Capture the cell that displays the provided text and extract its (x, y) central coordinate. 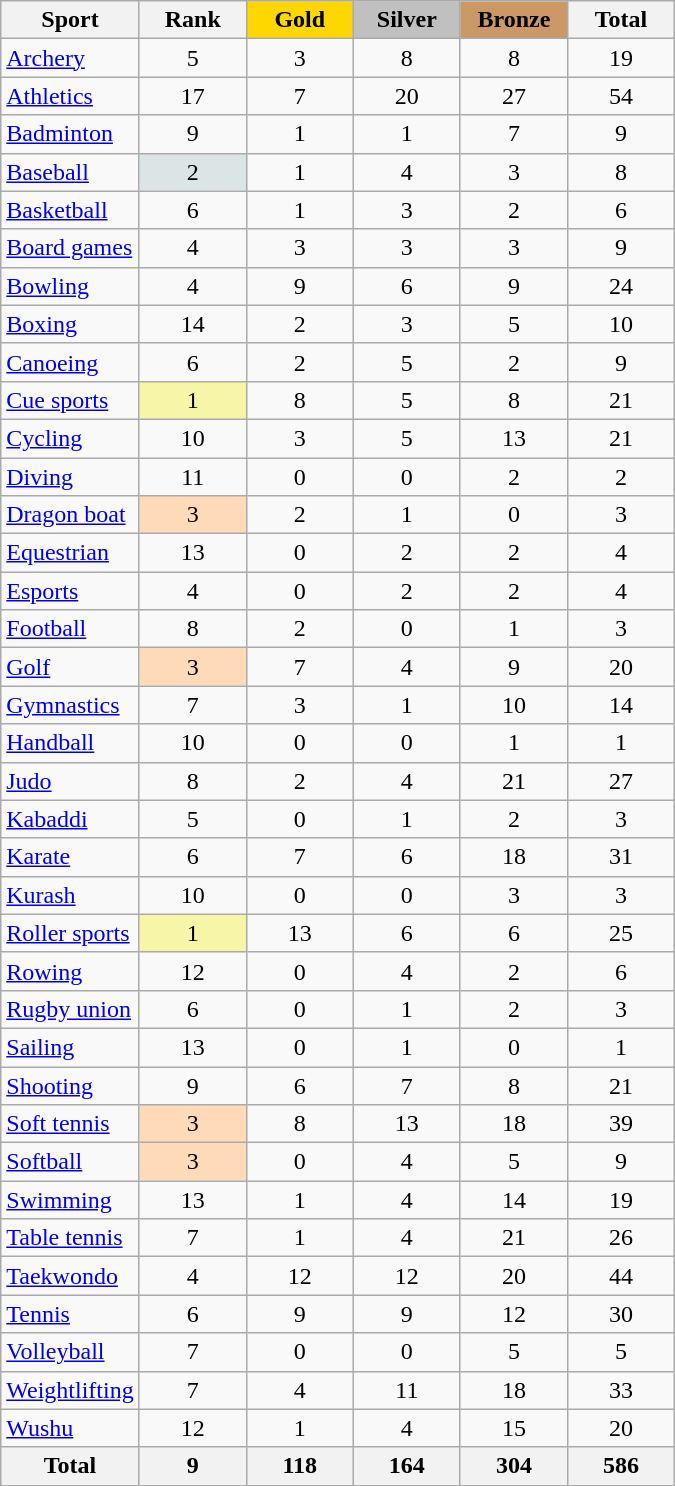
30 (620, 1314)
Taekwondo (70, 1276)
Volleyball (70, 1352)
Swimming (70, 1200)
304 (514, 1466)
44 (620, 1276)
Gymnastics (70, 705)
Judo (70, 781)
26 (620, 1238)
Football (70, 629)
Soft tennis (70, 1124)
31 (620, 857)
39 (620, 1124)
Badminton (70, 134)
Esports (70, 591)
Table tennis (70, 1238)
15 (514, 1428)
Kabaddi (70, 819)
Dragon boat (70, 515)
Equestrian (70, 553)
Archery (70, 58)
Diving (70, 477)
Gold (300, 20)
Roller sports (70, 933)
Baseball (70, 172)
Shooting (70, 1085)
Cycling (70, 438)
Kurash (70, 895)
Golf (70, 667)
118 (300, 1466)
Bowling (70, 286)
Wushu (70, 1428)
164 (406, 1466)
Rugby union (70, 1009)
Athletics (70, 96)
Weightlifting (70, 1390)
54 (620, 96)
Softball (70, 1162)
Bronze (514, 20)
Handball (70, 743)
Boxing (70, 324)
24 (620, 286)
17 (192, 96)
25 (620, 933)
Board games (70, 248)
Rank (192, 20)
586 (620, 1466)
Rowing (70, 971)
Cue sports (70, 400)
Tennis (70, 1314)
Basketball (70, 210)
Sailing (70, 1047)
33 (620, 1390)
Karate (70, 857)
Canoeing (70, 362)
Sport (70, 20)
Silver (406, 20)
